Extract the (X, Y) coordinate from the center of the cell holding the provided text.  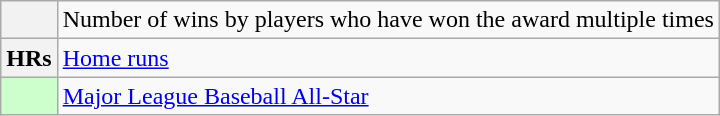
Home runs (388, 58)
Number of wins by players who have won the award multiple times (388, 20)
HRs (29, 58)
Major League Baseball All-Star (388, 96)
